Return [X, Y] of the center of cell containing provided text 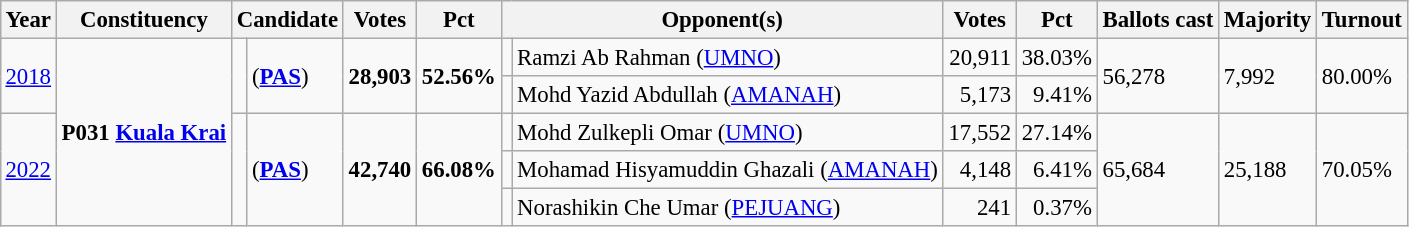
Turnout [1362, 20]
241 [980, 208]
Norashikin Che Umar (PEJUANG) [728, 208]
65,684 [1158, 170]
27.14% [1056, 133]
Year [28, 20]
70.05% [1362, 170]
Majority [1268, 20]
Mohd Yazid Abdullah (AMANAH) [728, 95]
9.41% [1056, 95]
25,188 [1268, 170]
Ramzi Ab Rahman (UMNO) [728, 57]
Constituency [144, 20]
2022 [28, 170]
66.08% [460, 170]
4,148 [980, 170]
17,552 [980, 133]
7,992 [1268, 76]
20,911 [980, 57]
6.41% [1056, 170]
56,278 [1158, 76]
Candidate [287, 20]
38.03% [1056, 57]
28,903 [380, 76]
Mohamad Hisyamuddin Ghazali (AMANAH) [728, 170]
2018 [28, 76]
Opponent(s) [722, 20]
Mohd Zulkepli Omar (UMNO) [728, 133]
52.56% [460, 76]
P031 Kuala Krai [144, 132]
Ballots cast [1158, 20]
80.00% [1362, 76]
42,740 [380, 170]
5,173 [980, 95]
0.37% [1056, 208]
